Pinpoint the cell where the given text exists, returning its (x, y) midpoint coordinate. 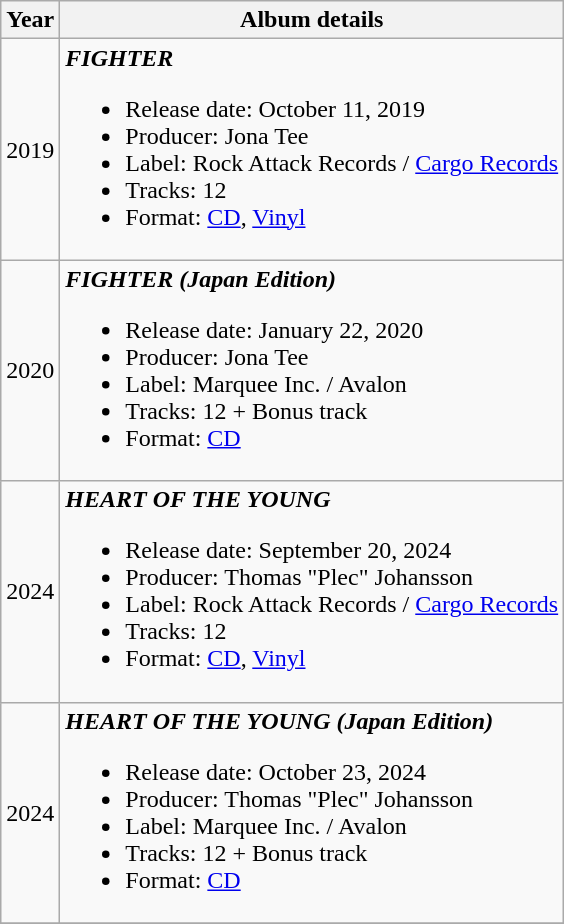
FIGHTERRelease date: October 11, 2019Producer: Jona TeeLabel: Rock Attack Records / Cargo RecordsTracks: 12Format: CD, Vinyl (312, 150)
2020 (30, 370)
2019 (30, 150)
FIGHTER (Japan Edition)Release date: January 22, 2020Producer: Jona TeeLabel: Marquee Inc. / AvalonTracks: 12 + Bonus trackFormat: CD (312, 370)
Album details (312, 20)
Year (30, 20)
